Detect which cell encompasses the target text, then output its (X, Y) center coordinate. 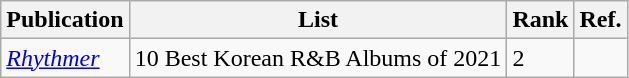
Rhythmer (65, 58)
Publication (65, 20)
10 Best Korean R&B Albums of 2021 (318, 58)
Rank (540, 20)
2 (540, 58)
Ref. (600, 20)
List (318, 20)
